From the cell containing the given text, extract its center point as (x, y) coordinate. 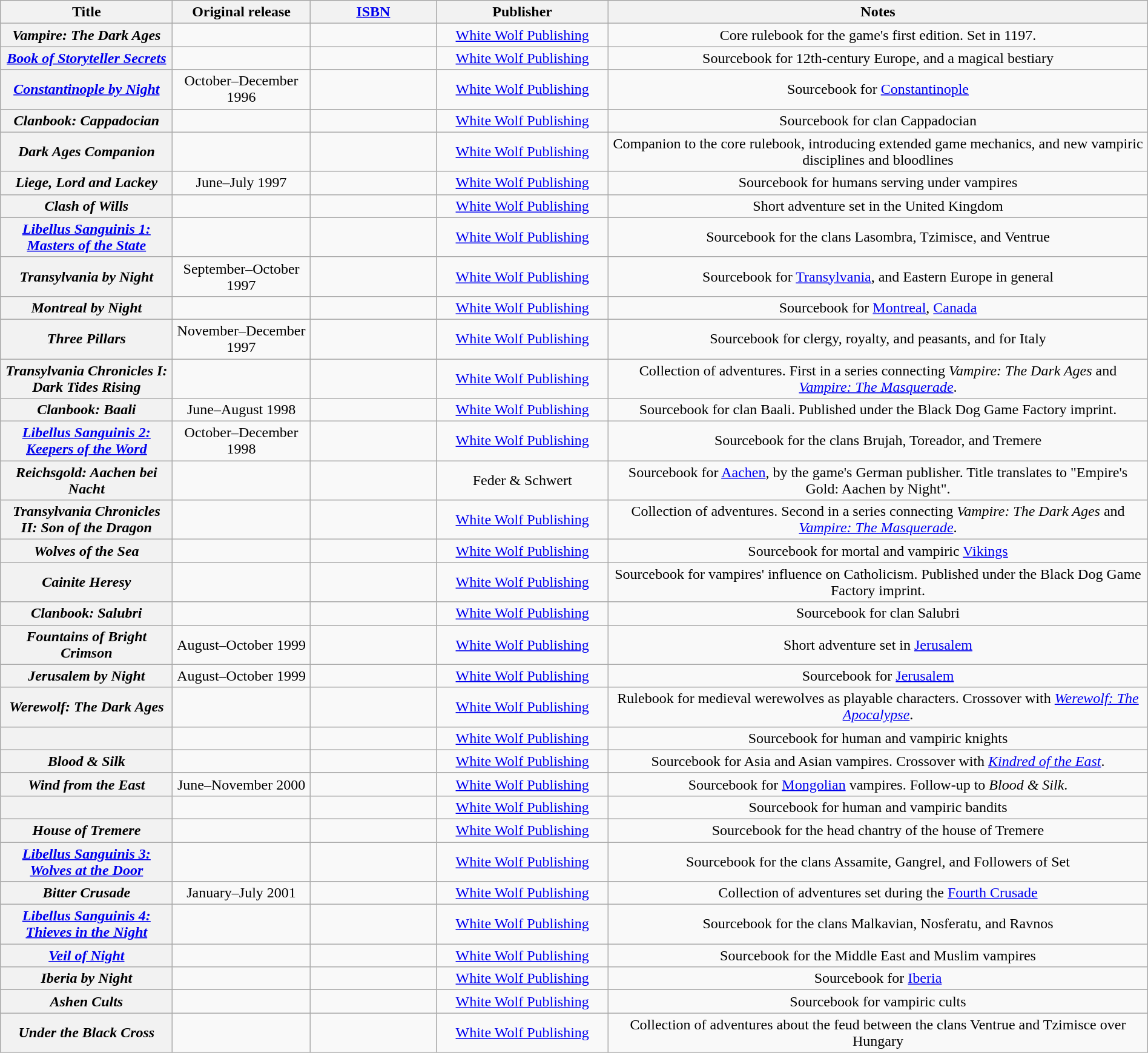
Sourcebook for Iberia (878, 979)
Vampire: The Dark Ages (87, 35)
Transylvania Chronicles II: Son of the Dragon (87, 520)
Sourcebook for vampiric cults (878, 1002)
Sourcebook for clergy, royalty, and peasants, and for Italy (878, 339)
Libellus Sanguinis 1: Masters of the State (87, 237)
Book of Storyteller Secrets (87, 58)
Dark Ages Companion (87, 151)
June–July 1997 (241, 183)
Companion to the core rulebook, introducing extended game mechanics, and new vampiric disciplines and bloodlines (878, 151)
Rulebook for medieval werewolves as playable characters. Crossover with Werewolf: The Apocalypse. (878, 707)
October–December 1998 (241, 441)
October–December 1996 (241, 90)
Veil of Night (87, 956)
Notes (878, 12)
Transylvania Chronicles I: Dark Tides Rising (87, 378)
Sourcebook for Montreal, Canada (878, 308)
Sourcebook for the clans Malkavian, Nosferatu, and Ravnos (878, 924)
Collection of adventures. Second in a series connecting Vampire: The Dark Ages and Vampire: The Masquerade. (878, 520)
June–November 2000 (241, 784)
Clanbook: Baali (87, 410)
Werewolf: The Dark Ages (87, 707)
Three Pillars (87, 339)
Iberia by Night (87, 979)
Sourcebook for human and vampiric bandits (878, 807)
Sourcebook for the clans Lasombra, Tzimisce, and Ventrue (878, 237)
Collection of adventures set during the Fourth Crusade (878, 893)
Title (87, 12)
Montreal by Night (87, 308)
November–December 1997 (241, 339)
Sourcebook for Aachen, by the game's German publisher. Title translates to "Empire's Gold: Aachen by Night". (878, 481)
Sourcebook for vampires' influence on Catholicism. Published under the Black Dog Game Factory imprint. (878, 583)
Wind from the East (87, 784)
Bitter Crusade (87, 893)
Sourcebook for Transylvania, and Eastern Europe in general (878, 276)
Clanbook: Salubri (87, 613)
Reichsgold: Aachen bei Nacht (87, 481)
Sourcebook for clan Cappadocian (878, 120)
Transylvania by Night (87, 276)
Libellus Sanguinis 2: Keepers of the Word (87, 441)
Publisher (523, 12)
September–October 1997 (241, 276)
Sourcebook for Constantinople (878, 90)
Sourcebook for humans serving under vampires (878, 183)
Under the Black Cross (87, 1033)
Sourcebook for the clans Brujah, Toreador, and Tremere (878, 441)
Sourcebook for clan Baali. Published under the Black Dog Game Factory imprint. (878, 410)
June–August 1998 (241, 410)
Sourcebook for clan Salubri (878, 613)
Sourcebook for the Middle East and Muslim vampires (878, 956)
January–July 2001 (241, 893)
Core rulebook for the game's first edition. Set in 1197. (878, 35)
House of Tremere (87, 830)
Sourcebook for Mongolian vampires. Follow-up to Blood & Silk. (878, 784)
Original release (241, 12)
Fountains of Bright Crimson (87, 644)
Blood & Silk (87, 761)
Sourcebook for the clans Assamite, Gangrel, and Followers of Set (878, 861)
Sourcebook for mortal and vampiric Vikings (878, 551)
Short adventure set in the United Kingdom (878, 206)
Sourcebook for Jerusalem (878, 676)
ISBN (373, 12)
Collection of adventures. First in a series connecting Vampire: The Dark Ages and Vampire: The Masquerade. (878, 378)
Sourcebook for Asia and Asian vampires. Crossover with Kindred of the East. (878, 761)
Cainite Heresy (87, 583)
Collection of adventures about the feud between the clans Ventrue and Tzimisce over Hungary (878, 1033)
Sourcebook for the head chantry of the house of Tremere (878, 830)
Clanbook: Cappadocian (87, 120)
Libellus Sanguinis 4: Thieves in the Night (87, 924)
Ashen Cults (87, 1002)
Sourcebook for human and vampiric knights (878, 738)
Constantinople by Night (87, 90)
Wolves of the Sea (87, 551)
Feder & Schwert (523, 481)
Jerusalem by Night (87, 676)
Libellus Sanguinis 3: Wolves at the Door (87, 861)
Short adventure set in Jerusalem (878, 644)
Liege, Lord and Lackey (87, 183)
Clash of Wills (87, 206)
Sourcebook for 12th-century Europe, and a magical bestiary (878, 58)
